Capture the cell that displays the provided text and extract its (x, y) central coordinate. 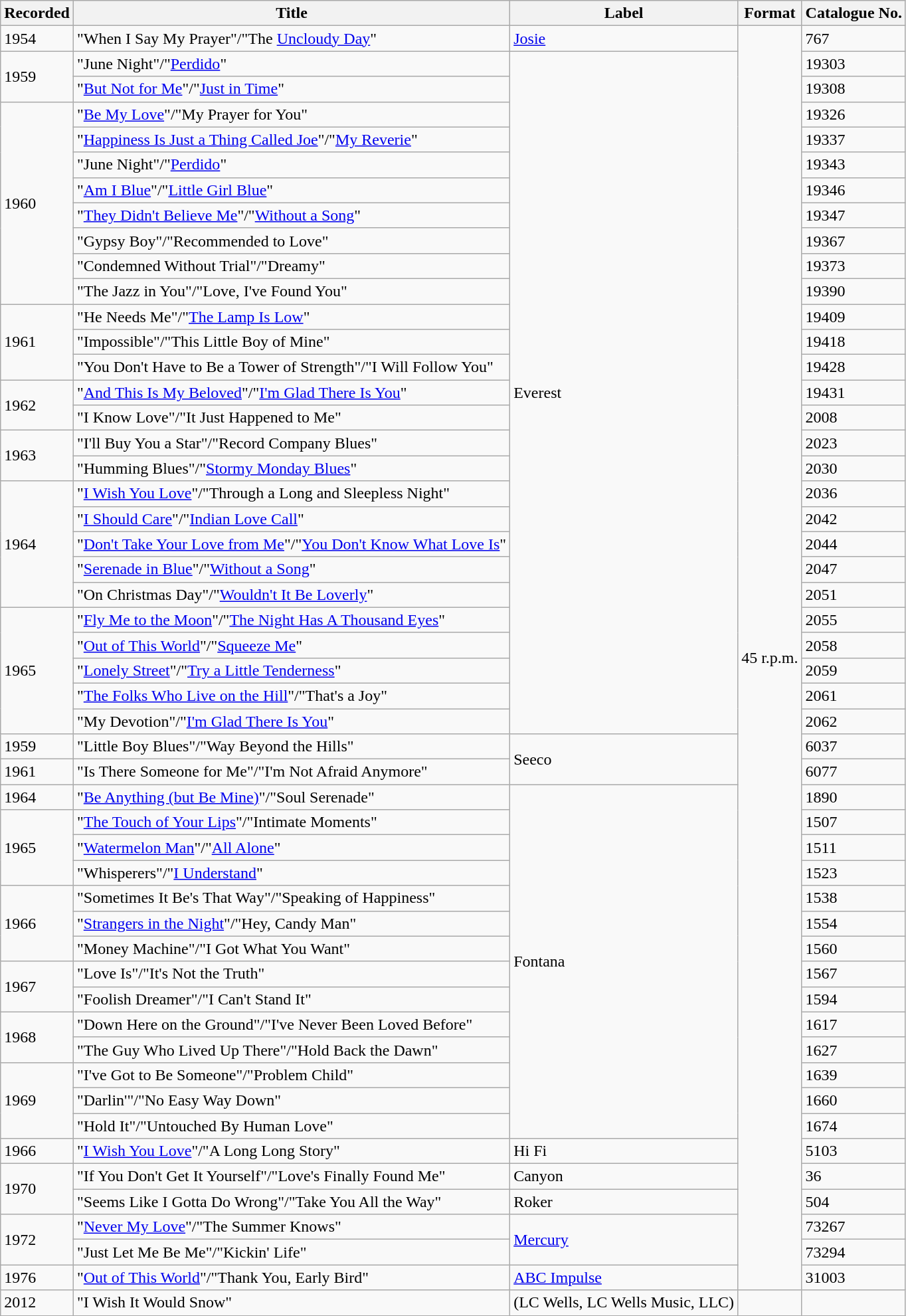
504 (854, 1202)
"He Needs Me"/"The Lamp Is Low" (291, 317)
"Strangers in the Night"/"Hey, Candy Man" (291, 923)
Mercury (624, 1240)
"But Not for Me"/"Just in Time" (291, 89)
"Little Boy Blues"/"Way Beyond the Hills" (291, 747)
"Is There Someone for Me"/"I'm Not Afraid Anymore" (291, 772)
2012 (37, 1303)
1567 (854, 974)
1511 (854, 848)
1969 (37, 1100)
2042 (854, 519)
"My Devotion"/"I'm Glad There Is You" (291, 721)
"The Guy Who Lived Up There"/"Hold Back the Dawn" (291, 1050)
"Serenade in Blue"/"Without a Song" (291, 569)
"I Wish It Would Snow" (291, 1303)
ABC Impulse (624, 1277)
Label (624, 13)
2030 (854, 468)
Josie (624, 39)
1972 (37, 1240)
1954 (37, 39)
19418 (854, 342)
1617 (854, 1024)
"Love Is"/"It's Not the Truth" (291, 974)
"I've Got to Be Someone"/"Problem Child" (291, 1075)
"Just Let Me Be Me"/"Kickin' Life" (291, 1252)
1963 (37, 456)
767 (854, 39)
5103 (854, 1151)
2055 (854, 620)
"Out of This World"/"Squeeze Me" (291, 645)
19428 (854, 367)
Fontana (624, 962)
1554 (854, 923)
"When I Say My Prayer"/"The Uncloudy Day" (291, 39)
2051 (854, 595)
73294 (854, 1252)
"Seems Like I Gotta Do Wrong"/"Take You All the Way" (291, 1202)
2008 (854, 418)
"Don't Take Your Love from Me"/"You Don't Know What Love Is" (291, 544)
"Am I Blue"/"Little Girl Blue" (291, 190)
1674 (854, 1126)
"I Should Care"/"Indian Love Call" (291, 519)
"Lonely Street"/"Try a Little Tenderness" (291, 670)
"Never My Love"/"The Summer Knows" (291, 1227)
Canyon (624, 1176)
"On Christmas Day"/"Wouldn't It Be Loverly" (291, 595)
"Sometimes It Be's That Way"/"Speaking of Happiness" (291, 898)
19367 (854, 240)
"Whisperers"/"I Understand" (291, 873)
2059 (854, 670)
Catalogue No. (854, 13)
1523 (854, 873)
1560 (854, 949)
"Hold It"/"Untouched By Human Love" (291, 1126)
"They Didn't Believe Me"/"Without a Song" (291, 215)
"You Don't Have to Be a Tower of Strength"/"I Will Follow You" (291, 367)
2047 (854, 569)
Hi Fi (624, 1151)
Format (770, 13)
19326 (854, 114)
Recorded (37, 13)
1967 (37, 987)
1976 (37, 1277)
1538 (854, 898)
"Foolish Dreamer"/"I Can't Stand It" (291, 999)
"The Touch of Your Lips"/"Intimate Moments" (291, 822)
"Impossible"/"This Little Boy of Mine" (291, 342)
"Gypsy Boy"/"Recommended to Love" (291, 240)
19409 (854, 317)
(LC Wells, LC Wells Music, LLC) (624, 1303)
1890 (854, 797)
"I Know Love"/"It Just Happened to Me" (291, 418)
1660 (854, 1100)
1594 (854, 999)
19303 (854, 64)
"If You Don't Get It Yourself"/"Love's Finally Found Me" (291, 1176)
1507 (854, 822)
2062 (854, 721)
"I Wish You Love"/"A Long Long Story" (291, 1151)
"Be My Love"/"My Prayer for You" (291, 114)
1627 (854, 1050)
Everest (624, 393)
"And This Is My Beloved"/"I'm Glad There Is You" (291, 393)
"Condemned Without Trial"/"Dreamy" (291, 266)
"Money Machine"/"I Got What You Want" (291, 949)
1968 (37, 1037)
19373 (854, 266)
1962 (37, 405)
19346 (854, 190)
2044 (854, 544)
31003 (854, 1277)
2023 (854, 443)
"I Wish You Love"/"Through a Long and Sleepless Night" (291, 494)
2061 (854, 696)
"Humming Blues"/"Stormy Monday Blues" (291, 468)
"Be Anything (but Be Mine)"/"Soul Serenade" (291, 797)
2058 (854, 645)
"Happiness Is Just a Thing Called Joe"/"My Reverie" (291, 140)
19390 (854, 291)
2036 (854, 494)
36 (854, 1176)
"The Folks Who Live on the Hill"/"That's a Joy" (291, 696)
6077 (854, 772)
1970 (37, 1189)
"I'll Buy You a Star"/"Record Company Blues" (291, 443)
19337 (854, 140)
"Down Here on the Ground"/"I've Never Been Loved Before" (291, 1024)
19431 (854, 393)
19343 (854, 165)
"Out of This World"/"Thank You, Early Bird" (291, 1277)
73267 (854, 1227)
6037 (854, 747)
Title (291, 13)
1639 (854, 1075)
19308 (854, 89)
1960 (37, 203)
"Darlin'"/"No Easy Way Down" (291, 1100)
Seeco (624, 759)
45 r.p.m. (770, 658)
"Watermelon Man"/"All Alone" (291, 848)
19347 (854, 215)
"The Jazz in You"/"Love, I've Found You" (291, 291)
"Fly Me to the Moon"/"The Night Has A Thousand Eyes" (291, 620)
Roker (624, 1202)
